Extract the (X, Y) coordinate from the center of the cell holding the provided text.  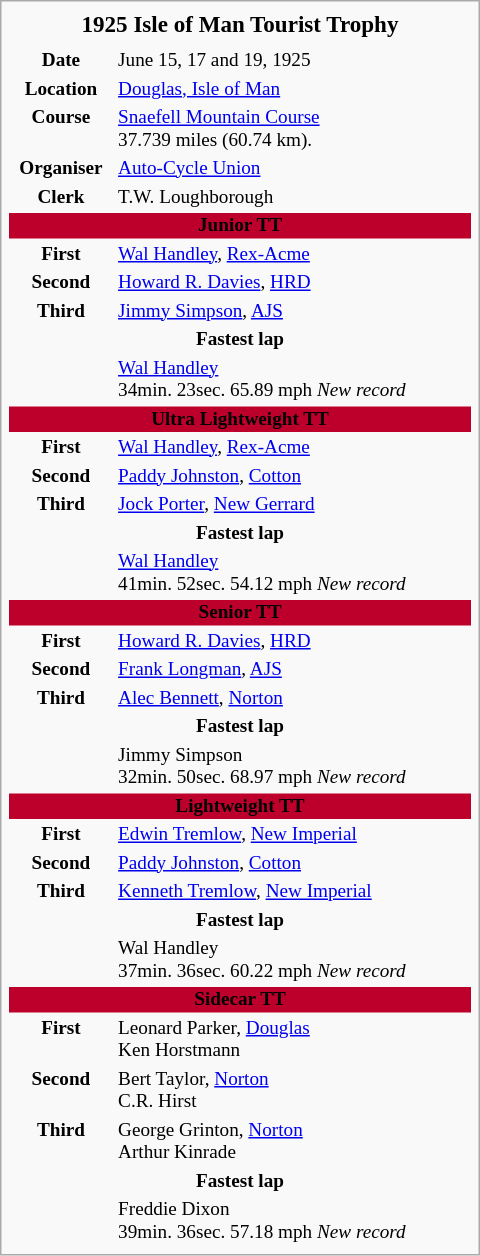
Jimmy Simpson 32min. 50sec. 68.97 mph New record (294, 766)
1925 Isle of Man Tourist Trophy (240, 23)
Ultra Lightweight TT (240, 419)
Bert Taylor, Norton C.R. Hirst (294, 1090)
Senior TT (240, 612)
Alec Bennett, Norton (294, 698)
Wal Handley 34min. 23sec. 65.89 mph New record (294, 379)
Jimmy Simpson, AJS (294, 311)
T.W. Loughborough (294, 197)
Wal Handley 41min. 52sec. 54.12 mph New record (294, 572)
Kenneth Tremlow, New Imperial (294, 891)
George Grinton, Norton Arthur Kinrade (294, 1141)
Auto-Cycle Union (294, 168)
Leonard Parker, Douglas Ken Horstmann (294, 1039)
Wal Handley 37min. 36sec. 60.22 mph New record (294, 959)
Junior TT (240, 225)
Douglas, Isle of Man (294, 89)
Frank Longman, AJS (294, 669)
Lightweight TT (240, 806)
Clerk (60, 197)
Organiser (60, 168)
Jock Porter, New Gerrard (294, 504)
Sidecar TT (240, 999)
Snaefell Mountain Course 37.739 miles (60.74 km). (294, 128)
Location (60, 89)
Freddie Dixon 39min. 36sec. 57.18 mph New record (294, 1220)
Date (60, 60)
Course (60, 128)
Edwin Tremlow, New Imperial (294, 834)
June 15, 17 and 19, 1925 (294, 60)
